Search for the cell housing the specified text and yield its (x, y) center coordinate. 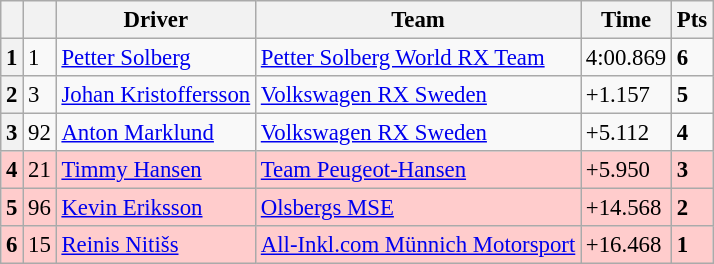
21 (40, 170)
Team Peugeot-Hansen (418, 170)
Timmy Hansen (156, 170)
+16.468 (626, 245)
4:00.869 (626, 58)
Olsbergs MSE (418, 208)
Petter Solberg (156, 58)
Team (418, 20)
+5.950 (626, 170)
+14.568 (626, 208)
Johan Kristoffersson (156, 95)
15 (40, 245)
All-Inkl.com Münnich Motorsport (418, 245)
96 (40, 208)
92 (40, 133)
Anton Marklund (156, 133)
+1.157 (626, 95)
Kevin Eriksson (156, 208)
Driver (156, 20)
+5.112 (626, 133)
Reinis Nitišs (156, 245)
Time (626, 20)
Petter Solberg World RX Team (418, 58)
Pts (692, 20)
